Return the (x, y) coordinate for the center point of the cell that contains the specified text.  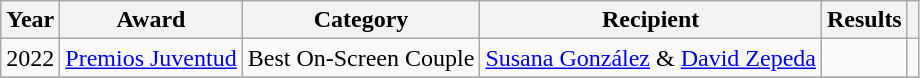
Susana González & David Zepeda (651, 58)
Year (30, 20)
Recipient (651, 20)
2022 (30, 58)
Premios Juventud (151, 58)
Category (361, 20)
Award (151, 20)
Results (865, 20)
Best On-Screen Couple (361, 58)
